Capture the cell that displays the provided text and extract its [X, Y] central coordinate. 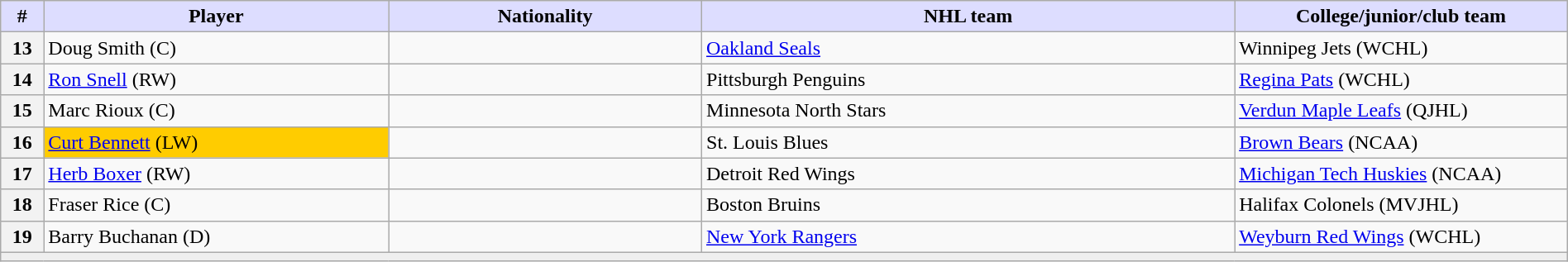
Barry Buchanan (D) [217, 236]
Regina Pats (WCHL) [1401, 79]
# [22, 17]
Halifax Colonels (MVJHL) [1401, 205]
17 [22, 174]
Herb Boxer (RW) [217, 174]
Player [217, 17]
College/junior/club team [1401, 17]
13 [22, 48]
15 [22, 111]
New York Rangers [968, 236]
Curt Bennett (LW) [217, 142]
19 [22, 236]
18 [22, 205]
Brown Bears (NCAA) [1401, 142]
Ron Snell (RW) [217, 79]
Marc Rioux (C) [217, 111]
Fraser Rice (C) [217, 205]
Winnipeg Jets (WCHL) [1401, 48]
Verdun Maple Leafs (QJHL) [1401, 111]
Detroit Red Wings [968, 174]
Boston Bruins [968, 205]
Minnesota North Stars [968, 111]
16 [22, 142]
St. Louis Blues [968, 142]
NHL team [968, 17]
Weyburn Red Wings (WCHL) [1401, 236]
Michigan Tech Huskies (NCAA) [1401, 174]
14 [22, 79]
Doug Smith (C) [217, 48]
Nationality [546, 17]
Oakland Seals [968, 48]
Pittsburgh Penguins [968, 79]
